Capture the cell that displays the provided text and extract its (x, y) central coordinate. 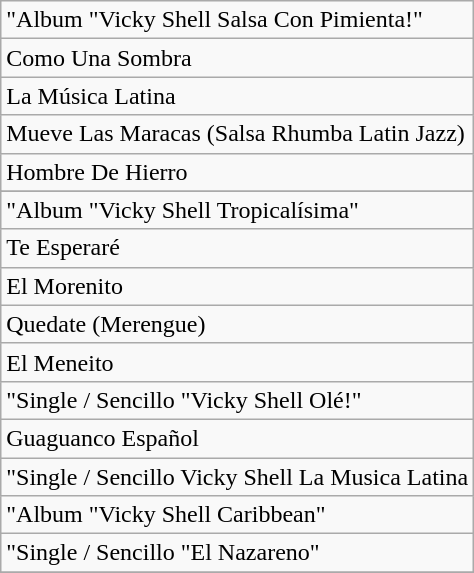
El Morenito (238, 286)
Guaguanco Español (238, 438)
"Single / Sencillo "El Nazareno" (238, 553)
La Música Latina (238, 96)
"Single / Sencillo "Vicky Shell Olé!" (238, 400)
Como Una Sombra (238, 58)
Te Esperaré (238, 248)
El Meneito (238, 362)
"Album "Vicky Shell Tropicalísima" (238, 210)
"Album "Vicky Shell Salsa Con Pimienta!" (238, 20)
Hombre De Hierro (238, 172)
Mueve Las Maracas (Salsa Rhumba Latin Jazz) (238, 134)
"Album "Vicky Shell Caribbean" (238, 515)
"Single / Sencillo Vicky Shell La Musica Latina (238, 477)
Quedate (Merengue) (238, 324)
